Return [X, Y] of the center of cell containing provided text 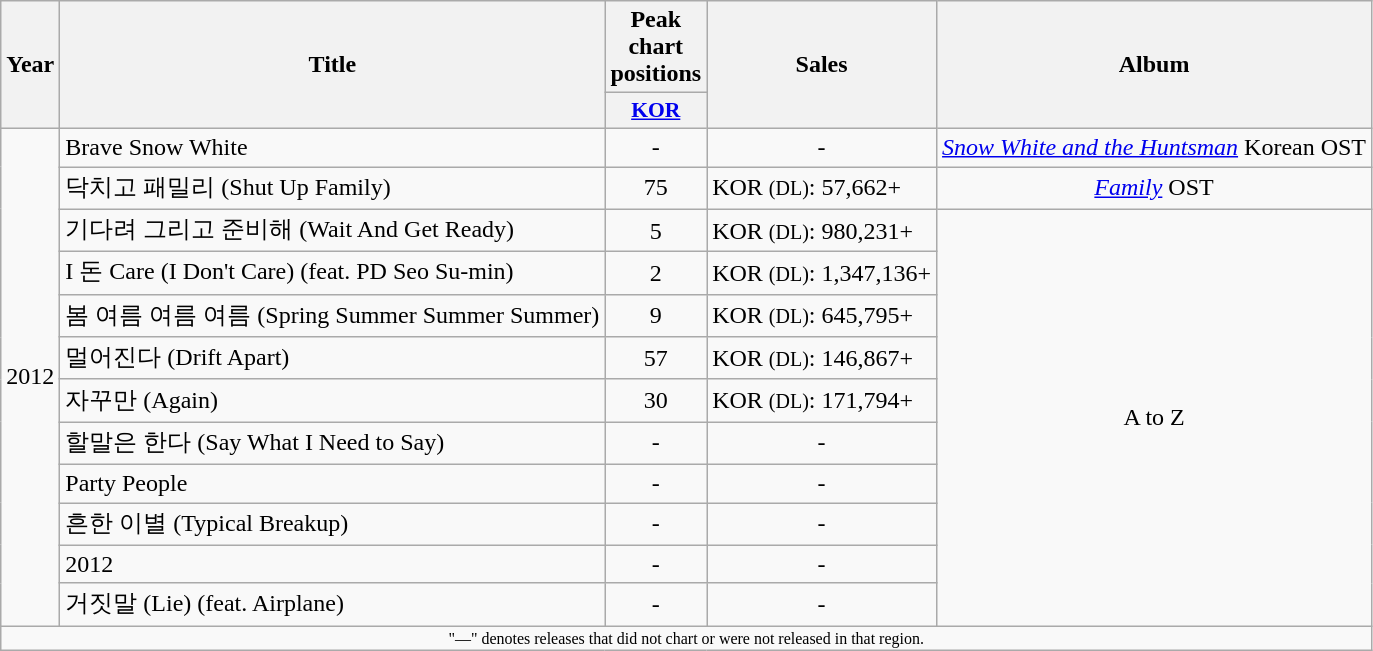
"—" denotes releases that did not chart or were not released in that region. [686, 638]
KOR (DL): 57,662+ [822, 188]
KOR (DL): 1,347,136+ [822, 274]
75 [656, 188]
Album [1154, 65]
5 [656, 230]
Sales [822, 65]
30 [656, 400]
I 돈 Care (I Don't Care) (feat. PD Seo Su-min) [332, 274]
9 [656, 316]
KOR [656, 111]
흔한 이별 (Typical Breakup) [332, 524]
할말은 한다 (Say What I Need to Say) [332, 444]
Peak chartpositions [656, 47]
KOR (DL): 645,795+ [822, 316]
Party People [332, 483]
KOR (DL): 171,794+ [822, 400]
자꾸만 (Again) [332, 400]
57 [656, 358]
Year [30, 65]
Family OST [1154, 188]
Title [332, 65]
KOR (DL): 146,867+ [822, 358]
거짓말 (Lie) (feat. Airplane) [332, 604]
Snow White and the Huntsman Korean OST [1154, 147]
Brave Snow White [332, 147]
봄 여름 여름 여름 (Spring Summer Summer Summer) [332, 316]
2 [656, 274]
KOR (DL): 980,231+ [822, 230]
닥치고 패밀리 (Shut Up Family) [332, 188]
A to Z [1154, 418]
멀어진다 (Drift Apart) [332, 358]
기다려 그리고 준비해 (Wait And Get Ready) [332, 230]
